Capture the cell that displays the provided text and extract its (X, Y) central coordinate. 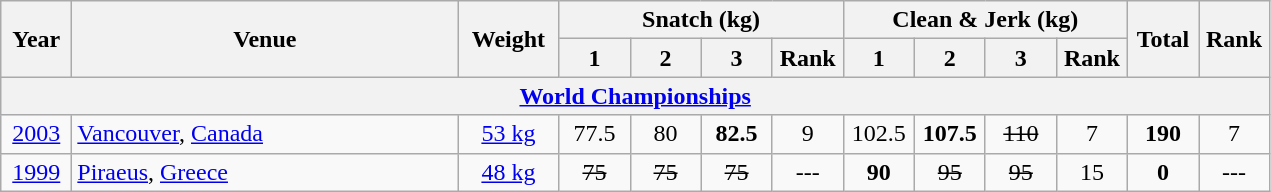
World Championships (636, 96)
110 (1020, 134)
190 (1162, 134)
Year (36, 39)
Venue (265, 39)
Piraeus, Greece (265, 172)
48 kg (508, 172)
107.5 (950, 134)
82.5 (736, 134)
53 kg (508, 134)
Clean & Jerk (kg) (985, 20)
102.5 (878, 134)
Weight (508, 39)
2003 (36, 134)
1999 (36, 172)
80 (666, 134)
Vancouver, Canada (265, 134)
0 (1162, 172)
Total (1162, 39)
9 (808, 134)
Snatch (kg) (701, 20)
15 (1092, 172)
90 (878, 172)
77.5 (594, 134)
